Find where the given text appears and provide that cell's center as (x, y) coordinate. 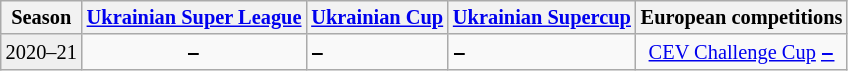
Ukrainian Cup (377, 17)
CEV Challenge Cup ‒ (742, 52)
Season (42, 17)
European competitions (742, 17)
Ukrainian Supercup (542, 17)
2020–21 (42, 52)
Ukrainian Super League (194, 17)
